Identify which cell holds the provided text, then report its (x, y) central coordinate. 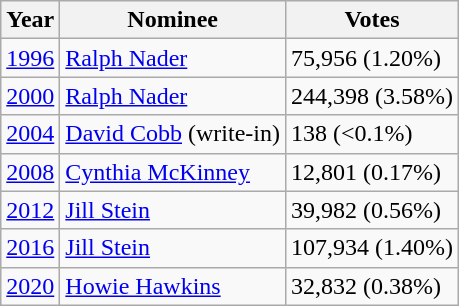
Votes (372, 20)
2020 (30, 286)
Nominee (173, 20)
2012 (30, 210)
1996 (30, 58)
244,398 (3.58%) (372, 96)
Howie Hawkins (173, 286)
2004 (30, 134)
75,956 (1.20%) (372, 58)
2016 (30, 248)
12,801 (0.17%) (372, 172)
2008 (30, 172)
Year (30, 20)
David Cobb (write-in) (173, 134)
Cynthia McKinney (173, 172)
107,934 (1.40%) (372, 248)
2000 (30, 96)
32,832 (0.38%) (372, 286)
138 (<0.1%) (372, 134)
39,982 (0.56%) (372, 210)
